From the cell containing the given text, extract its center point as [x, y] coordinate. 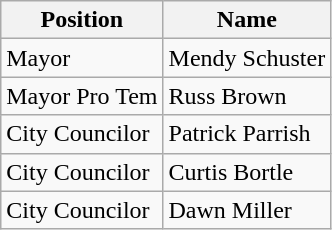
Name [247, 20]
Curtis Bortle [247, 172]
Mendy Schuster [247, 58]
Patrick Parrish [247, 134]
Mayor Pro Tem [82, 96]
Russ Brown [247, 96]
Dawn Miller [247, 210]
Mayor [82, 58]
Position [82, 20]
